Search for the cell housing the specified text and yield its (x, y) center coordinate. 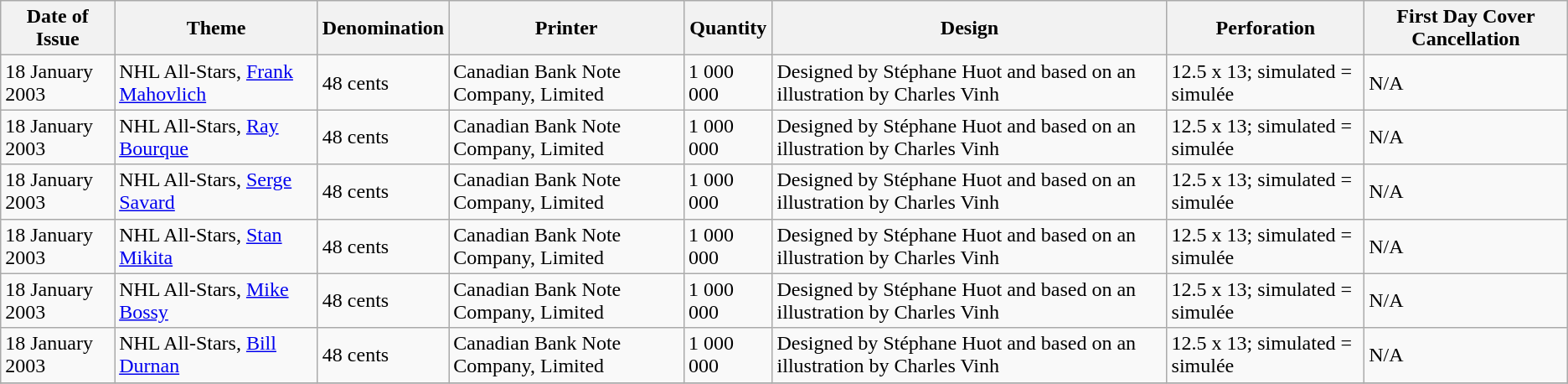
NHL All-Stars, Stan Mikita (216, 246)
Theme (216, 29)
NHL All-Stars, Serge Savard (216, 191)
Design (970, 29)
Denomination (383, 29)
First Day Cover Cancellation (1466, 29)
Perforation (1266, 29)
Date of Issue (58, 29)
Printer (566, 29)
NHL All-Stars, Mike Bossy (216, 300)
NHL All-Stars, Ray Bourque (216, 138)
NHL All-Stars, Bill Durnan (216, 355)
Quantity (729, 29)
NHL All-Stars, Frank Mahovlich (216, 82)
